Provide the [X, Y] coordinate of the cell's center where the given text is located.  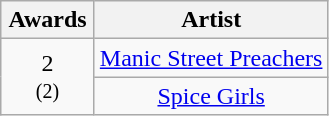
2(2) [48, 77]
Awards [48, 20]
Manic Street Preachers [211, 58]
Artist [211, 20]
Spice Girls [211, 96]
